Identify which cell holds the provided text, then report its [x, y] central coordinate. 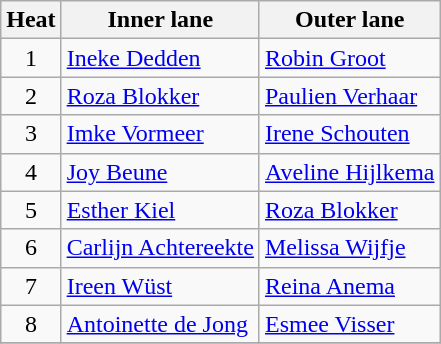
2 [31, 96]
5 [31, 210]
Melissa Wijfje [350, 248]
Imke Vormeer [160, 134]
6 [31, 248]
7 [31, 286]
Paulien Verhaar [350, 96]
Esmee Visser [350, 324]
Irene Schouten [350, 134]
1 [31, 58]
4 [31, 172]
Reina Anema [350, 286]
8 [31, 324]
Inner lane [160, 20]
Joy Beune [160, 172]
Ineke Dedden [160, 58]
Aveline Hijlkema [350, 172]
3 [31, 134]
Esther Kiel [160, 210]
Carlijn Achtereekte [160, 248]
Heat [31, 20]
Outer lane [350, 20]
Robin Groot [350, 58]
Ireen Wüst [160, 286]
Antoinette de Jong [160, 324]
